Return [X, Y] of the center of cell containing provided text 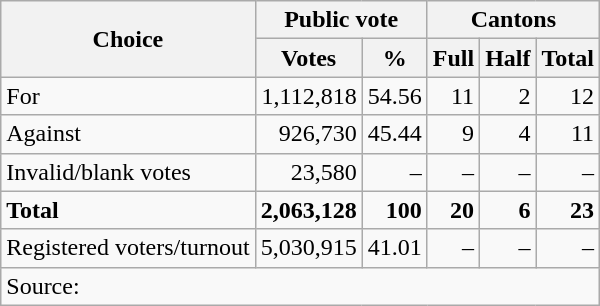
54.56 [394, 96]
5,030,915 [308, 248]
Source: [300, 286]
Votes [308, 58]
Choice [128, 39]
1,112,818 [308, 96]
% [394, 58]
Public vote [341, 20]
Against [128, 134]
23 [568, 210]
4 [508, 134]
2,063,128 [308, 210]
Cantons [513, 20]
41.01 [394, 248]
45.44 [394, 134]
Invalid/blank votes [128, 172]
Registered voters/turnout [128, 248]
12 [568, 96]
6 [508, 210]
2 [508, 96]
20 [453, 210]
For [128, 96]
9 [453, 134]
23,580 [308, 172]
926,730 [308, 134]
100 [394, 210]
Full [453, 58]
Half [508, 58]
